Capture the cell that displays the provided text and extract its (x, y) central coordinate. 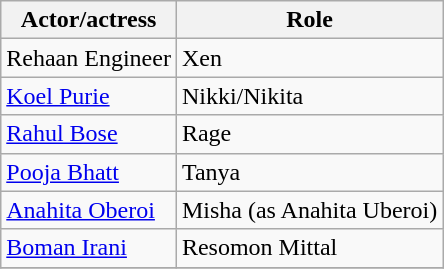
Anahita Oberoi (89, 210)
Misha (as Anahita Uberoi) (309, 210)
Resomon Mittal (309, 248)
Rage (309, 134)
Tanya (309, 172)
Pooja Bhatt (89, 172)
Xen (309, 58)
Rahul Bose (89, 134)
Nikki/Nikita (309, 96)
Boman Irani (89, 248)
Rehaan Engineer (89, 58)
Actor/actress (89, 20)
Koel Purie (89, 96)
Role (309, 20)
